Return (X, Y) of the center of cell containing provided text 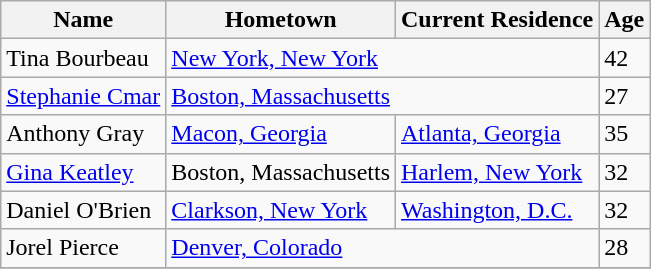
Macon, Georgia (281, 134)
Jorel Pierce (84, 248)
Atlanta, Georgia (498, 134)
Gina Keatley (84, 172)
Hometown (281, 20)
Washington, D.C. (498, 210)
Tina Bourbeau (84, 58)
Daniel O'Brien (84, 210)
Clarkson, New York (281, 210)
27 (624, 96)
42 (624, 58)
Harlem, New York (498, 172)
Anthony Gray (84, 134)
New York, New York (382, 58)
Current Residence (498, 20)
Stephanie Cmar (84, 96)
Denver, Colorado (382, 248)
Age (624, 20)
35 (624, 134)
28 (624, 248)
Name (84, 20)
